Provide the (x, y) coordinate of the cell's center where the given text is located.  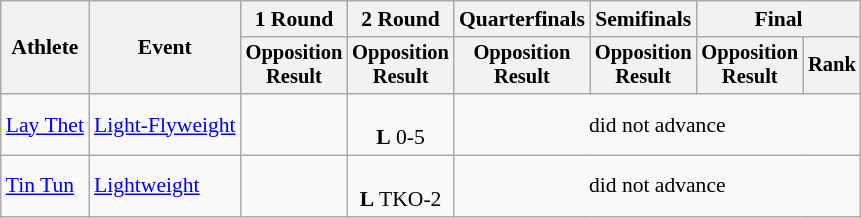
L TKO-2 (400, 186)
L 0-5 (400, 124)
2 Round (400, 19)
Rank (832, 66)
Lightweight (165, 186)
1 Round (294, 19)
Semifinals (644, 19)
Athlete (45, 48)
Lay Thet (45, 124)
Tin Tun (45, 186)
Event (165, 48)
Light-Flyweight (165, 124)
Quarterfinals (522, 19)
Final (778, 19)
